Output the (X, Y) coordinate of the center of the cell containing the given text.  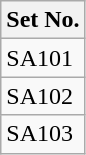
SA102 (43, 96)
SA101 (43, 58)
SA103 (43, 134)
Set No. (43, 20)
